Find where the given text appears and provide that cell's center as (x, y) coordinate. 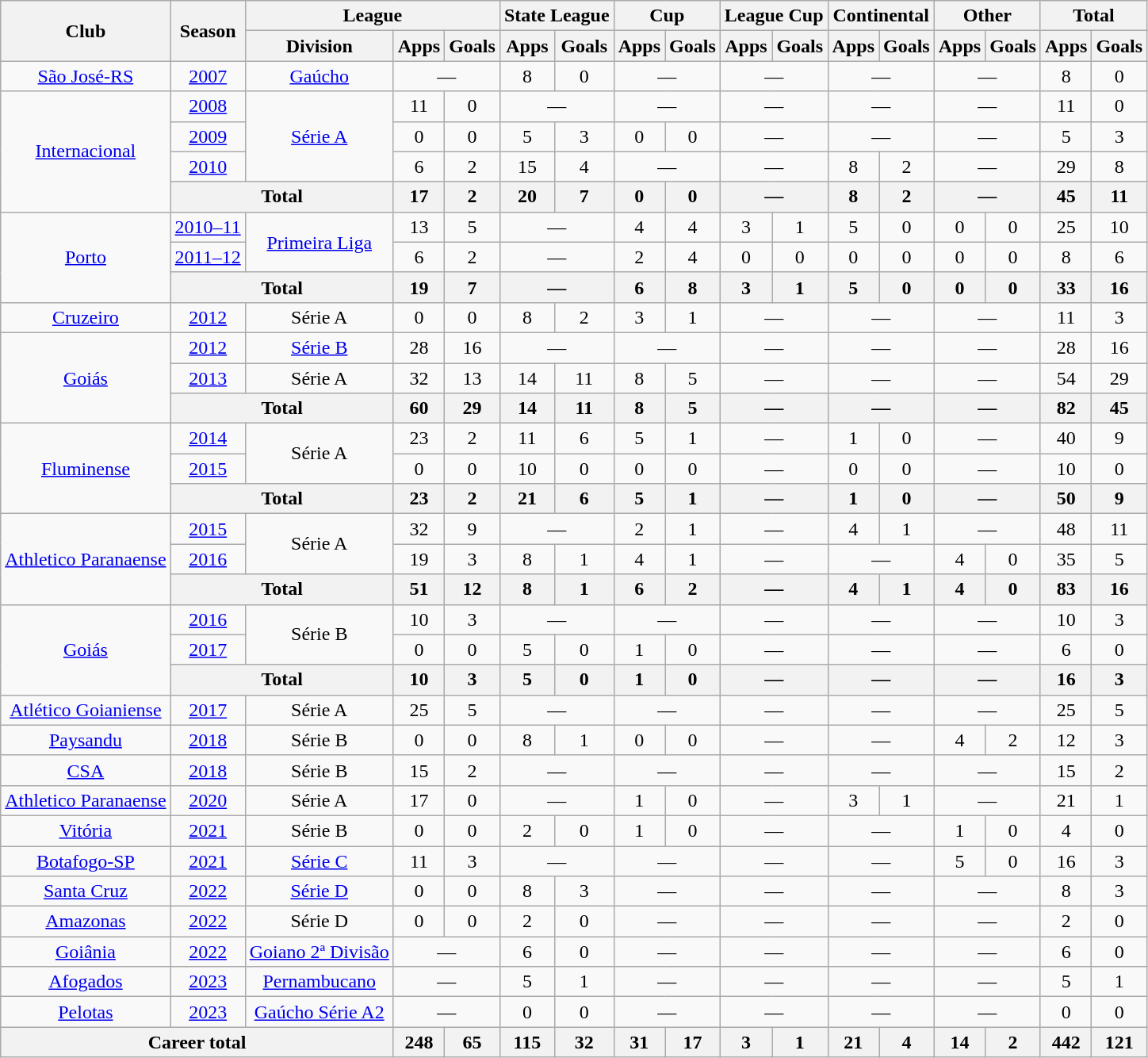
São José-RS (86, 76)
Primeira Liga (319, 242)
2009 (208, 136)
Fluminense (86, 469)
2010–11 (208, 227)
50 (1066, 499)
Porto (86, 257)
442 (1066, 1042)
Santa Cruz (86, 891)
248 (419, 1042)
2013 (208, 378)
2010 (208, 167)
121 (1119, 1042)
65 (473, 1042)
Gaúcho (319, 76)
Série C (319, 861)
Cruzeiro (86, 317)
82 (1066, 408)
Atlético Goianiense (86, 710)
Goiânia (86, 952)
Paysandu (86, 740)
Afogados (86, 982)
2008 (208, 106)
2020 (208, 800)
2014 (208, 439)
Pernambucano (319, 982)
83 (1066, 589)
Season (208, 31)
35 (1066, 559)
Gaúcho Série A2 (319, 1012)
Other (987, 16)
54 (1066, 378)
33 (1066, 287)
Vitória (86, 830)
CSA (86, 770)
League Cup (774, 16)
60 (419, 408)
115 (526, 1042)
2011–12 (208, 257)
48 (1066, 529)
Career total (197, 1042)
Pelotas (86, 1012)
Continental (881, 16)
Botafogo-SP (86, 861)
20 (526, 197)
Division (319, 46)
Goiano 2ª Divisão (319, 952)
40 (1066, 439)
League (373, 16)
State League (557, 16)
Cup (667, 16)
2007 (208, 76)
31 (639, 1042)
Internacional (86, 151)
Club (86, 31)
51 (419, 589)
Amazonas (86, 922)
